Scan for the cell matching the given text and deliver its [x, y] coordinate at center. 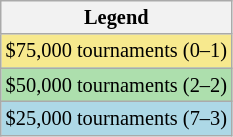
$75,000 tournaments (0–1) [116, 51]
$50,000 tournaments (2–2) [116, 85]
$25,000 tournaments (7–3) [116, 118]
Legend [116, 17]
